Detect which cell encompasses the target text, then output its [X, Y] center coordinate. 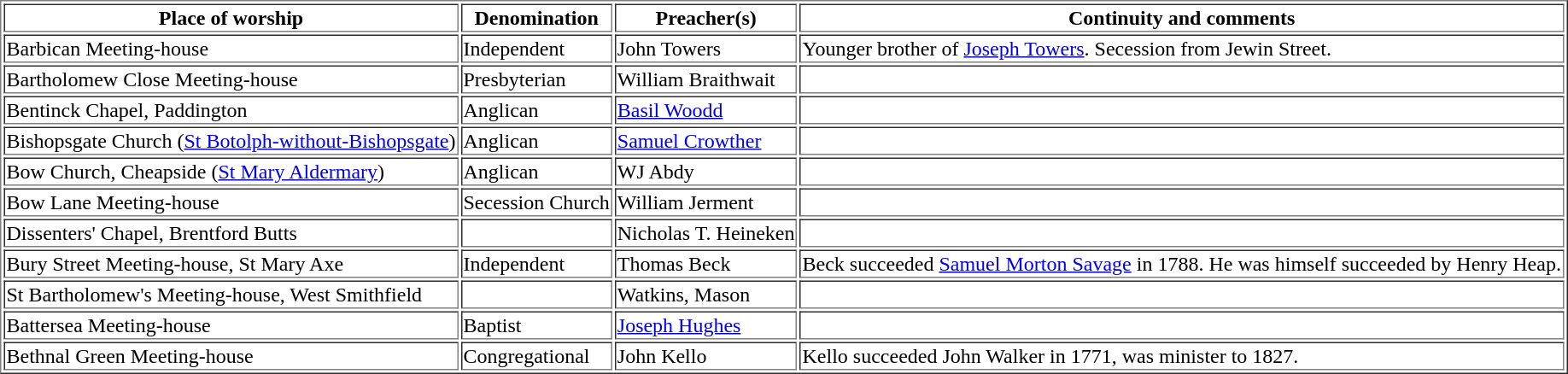
St Bartholomew's Meeting-house, West Smithfield [231, 294]
Watkins, Mason [706, 294]
Bishopsgate Church (St Botolph-without-Bishopsgate) [231, 140]
John Towers [706, 48]
Joseph Hughes [706, 324]
Bethnal Green Meeting-house [231, 355]
Younger brother of Joseph Towers. Secession from Jewin Street. [1182, 48]
Continuity and comments [1182, 17]
Thomas Beck [706, 263]
Bartholomew Close Meeting-house [231, 79]
Preacher(s) [706, 17]
Kello succeeded John Walker in 1771, was minister to 1827. [1182, 355]
Bentinck Chapel, Paddington [231, 109]
William Jerment [706, 202]
John Kello [706, 355]
Denomination [536, 17]
Battersea Meeting-house [231, 324]
WJ Abdy [706, 171]
William Braithwait [706, 79]
Beck succeeded Samuel Morton Savage in 1788. He was himself succeeded by Henry Heap. [1182, 263]
Samuel Crowther [706, 140]
Bow Church, Cheapside (St Mary Aldermary) [231, 171]
Dissenters' Chapel, Brentford Butts [231, 232]
Secession Church [536, 202]
Presbyterian [536, 79]
Basil Woodd [706, 109]
Congregational [536, 355]
Bow Lane Meeting-house [231, 202]
Bury Street Meeting-house, St Mary Axe [231, 263]
Nicholas T. Heineken [706, 232]
Place of worship [231, 17]
Baptist [536, 324]
Barbican Meeting-house [231, 48]
